Return [X, Y] of the center of cell containing provided text 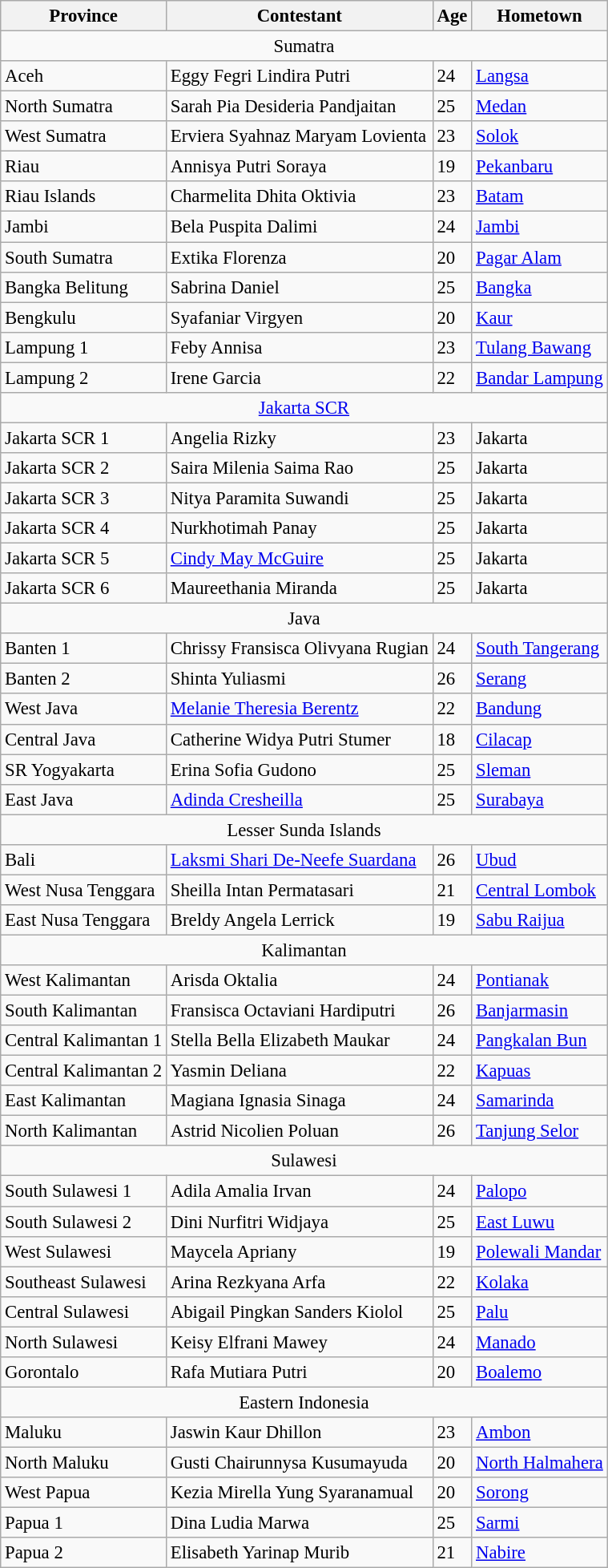
West Java [83, 709]
Manado [540, 1342]
Kaur [540, 317]
Hometown [540, 16]
Sabrina Daniel [300, 287]
Maluku [83, 1433]
Medan [540, 107]
Kolaka [540, 1282]
SR Yogyakarta [83, 770]
Ambon [540, 1433]
Southeast Sulawesi [83, 1282]
Solok [540, 136]
Astrid Nicolien Poluan [300, 1131]
Sorong [540, 1493]
Maureethania Miranda [300, 588]
Jakarta SCR 4 [83, 528]
Central Sulawesi [83, 1311]
Banjarmasin [540, 1011]
Gusti Chairunnysa Kusumayuda [300, 1462]
Java [304, 619]
Banten 1 [83, 649]
Irene Garcia [300, 378]
Pekanbaru [540, 167]
Riau [83, 167]
Nabire [540, 1553]
Jakarta SCR 2 [83, 468]
South Kalimantan [83, 1011]
Kezia Mirella Yung Syaranamual [300, 1493]
Bangka Belitung [83, 287]
Angelia Rizky [300, 438]
Polewali Mandar [540, 1251]
Sarmi [540, 1523]
Jakarta SCR 5 [83, 559]
Erina Sofia Gudono [300, 770]
West Papua [83, 1493]
Charmelita Dhita Oktivia [300, 196]
Samarinda [540, 1101]
East Luwu [540, 1222]
Boalemo [540, 1372]
Palopo [540, 1191]
Bandar Lampung [540, 378]
Adinda Cresheilla [300, 799]
Eastern Indonesia [304, 1402]
Surabaya [540, 799]
Syafaniar Virgyen [300, 317]
East Java [83, 799]
Central Java [83, 739]
Bangka [540, 287]
North Sumatra [83, 107]
Cilacap [540, 739]
Central Kalimantan 2 [83, 1071]
Contestant [300, 16]
Jakarta SCR [304, 408]
Tulang Bawang [540, 347]
North Maluku [83, 1462]
Yasmin Deliana [300, 1071]
Shinta Yuliasmi [300, 679]
Langsa [540, 76]
South Sulawesi 2 [83, 1222]
South Tangerang [540, 649]
Papua 2 [83, 1553]
Sulawesi [304, 1162]
Gorontalo [83, 1372]
Breldy Angela Lerrick [300, 920]
North Kalimantan [83, 1131]
Saira Milenia Saima Rao [300, 468]
Bengkulu [83, 317]
Arina Rezkyana Arfa [300, 1282]
Abigail Pingkan Sanders Kiolol [300, 1311]
Jaswin Kaur Dhillon [300, 1433]
Central Lombok [540, 890]
Arisda Oktalia [300, 980]
Keisy Elfrani Mawey [300, 1342]
Sheilla Intan Permatasari [300, 890]
Serang [540, 679]
Bali [83, 860]
Lampung 1 [83, 347]
Nurkhotimah Panay [300, 528]
Age [452, 16]
Kalimantan [304, 950]
Tanjung Selor [540, 1131]
Palu [540, 1311]
Cindy May McGuire [300, 559]
Lesser Sunda Islands [304, 830]
North Sulawesi [83, 1342]
West Nusa Tenggara [83, 890]
Chrissy Fransisca Olivyana Rugian [300, 649]
Jakarta SCR 3 [83, 498]
Eggy Fegri Lindira Putri [300, 76]
Dini Nurfitri Widjaya [300, 1222]
18 [452, 739]
Kapuas [540, 1071]
Jakarta SCR 1 [83, 438]
Extika Florenza [300, 257]
Province [83, 16]
North Halmahera [540, 1462]
Erviera Syahnaz Maryam Lovienta [300, 136]
Aceh [83, 76]
South Sulawesi 1 [83, 1191]
Sabu Raijua [540, 920]
Stella Bella Elizabeth Maukar [300, 1041]
Bela Puspita Dalimi [300, 227]
Lampung 2 [83, 378]
Adila Amalia Irvan [300, 1191]
Banten 2 [83, 679]
West Sumatra [83, 136]
Riau Islands [83, 196]
Fransisca Octaviani Hardiputri [300, 1011]
East Nusa Tenggara [83, 920]
West Kalimantan [83, 980]
Feby Annisa [300, 347]
Catherine Widya Putri Stumer [300, 739]
South Sumatra [83, 257]
Sumatra [304, 46]
Ubud [540, 860]
Maycela Apriany [300, 1251]
West Sulawesi [83, 1251]
Jakarta SCR 6 [83, 588]
Sarah Pia Desideria Pandjaitan [300, 107]
Pontianak [540, 980]
East Kalimantan [83, 1101]
Laksmi Shari De-Neefe Suardana [300, 860]
Elisabeth Yarinap Murib [300, 1553]
Pangkalan Bun [540, 1041]
Papua 1 [83, 1523]
Magiana Ignasia Sinaga [300, 1101]
Rafa Mutiara Putri [300, 1372]
Bandung [540, 709]
Nitya Paramita Suwandi [300, 498]
Central Kalimantan 1 [83, 1041]
Dina Ludia Marwa [300, 1523]
Melanie Theresia Berentz [300, 709]
Batam [540, 196]
Pagar Alam [540, 257]
Sleman [540, 770]
Annisya Putri Soraya [300, 167]
